From the cell containing the given text, extract its center point as (x, y) coordinate. 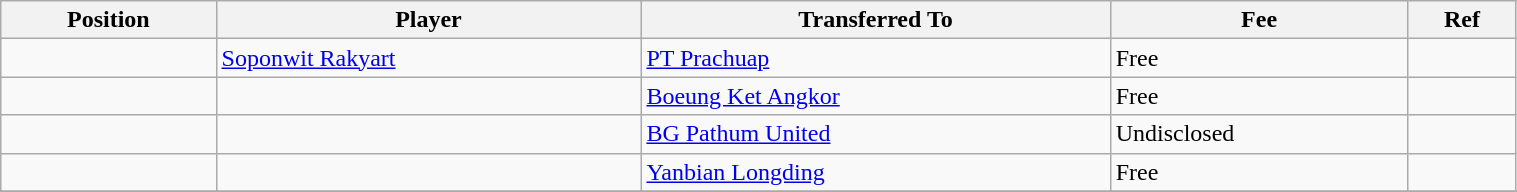
Boeung Ket Angkor (876, 96)
Transferred To (876, 20)
Ref (1462, 20)
Yanbian Longding (876, 172)
Undisclosed (1259, 134)
Player (428, 20)
BG Pathum United (876, 134)
PT Prachuap (876, 58)
Fee (1259, 20)
Position (108, 20)
Soponwit Rakyart (428, 58)
